Capture the cell that displays the provided text and extract its [x, y] central coordinate. 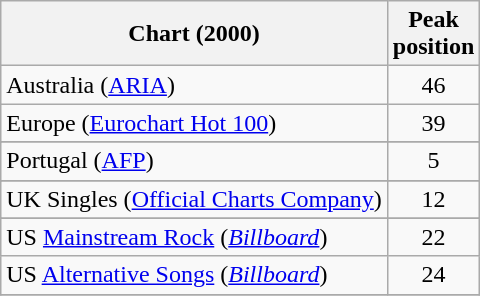
Portugal (AFP) [194, 161]
22 [433, 237]
US Mainstream Rock (Billboard) [194, 237]
46 [433, 85]
Peakposition [433, 34]
US Alternative Songs (Billboard) [194, 275]
12 [433, 199]
5 [433, 161]
39 [433, 123]
Chart (2000) [194, 34]
Europe (Eurochart Hot 100) [194, 123]
UK Singles (Official Charts Company) [194, 199]
24 [433, 275]
Australia (ARIA) [194, 85]
